Identify which cell holds the provided text, then report its [x, y] central coordinate. 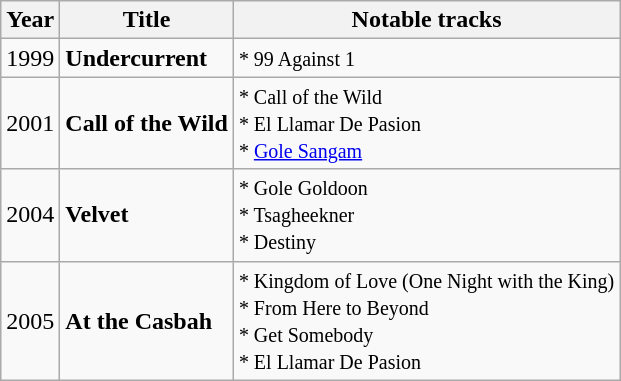
* Kingdom of Love (One Night with the King) * From Here to Beyond * Get Somebody * El Llamar De Pasion [426, 320]
Year [30, 20]
Call of the Wild [147, 123]
Title [147, 20]
Velvet [147, 215]
* Gole Goldoon * Tsagheekner * Destiny [426, 215]
Notable tracks [426, 20]
1999 [30, 58]
At the Casbah [147, 320]
2004 [30, 215]
Undercurrent [147, 58]
2005 [30, 320]
2001 [30, 123]
* Call of the Wild * El Llamar De Pasion * Gole Sangam [426, 123]
* 99 Against 1 [426, 58]
